Pinpoint the cell where the given text exists, returning its (x, y) midpoint coordinate. 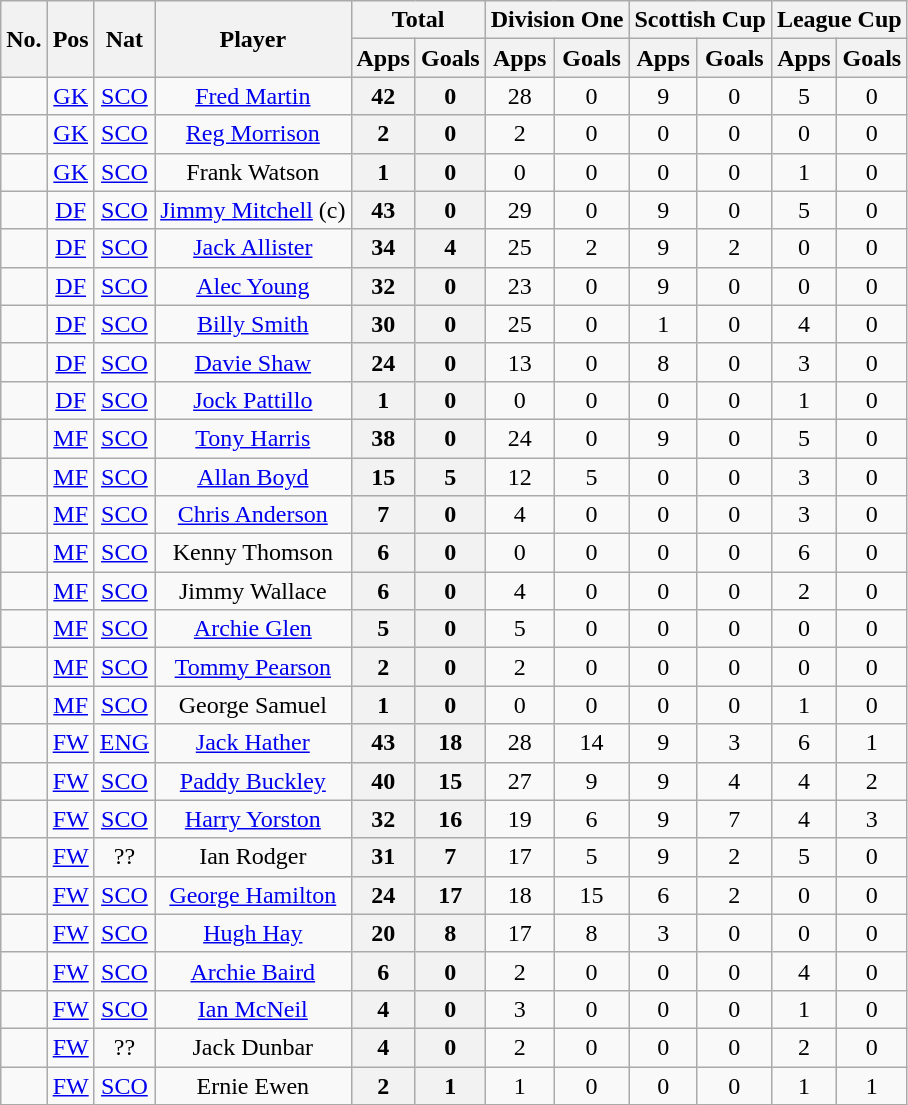
Jimmy Mitchell (c) (253, 210)
Billy Smith (253, 324)
13 (520, 362)
12 (520, 477)
40 (383, 781)
ENG (124, 743)
Jack Dunbar (253, 1047)
Hugh Hay (253, 933)
Nat (124, 39)
30 (383, 324)
Jock Pattillo (253, 400)
Archie Baird (253, 971)
George Samuel (253, 705)
Kenny Thomson (253, 553)
Harry Yorston (253, 819)
Ernie Ewen (253, 1085)
Ian McNeil (253, 1009)
Division One (557, 20)
34 (383, 248)
Scottish Cup (700, 20)
29 (520, 210)
Jack Hather (253, 743)
31 (383, 857)
42 (383, 96)
Jimmy Wallace (253, 591)
Jack Allister (253, 248)
Fred Martin (253, 96)
23 (520, 286)
Archie Glen (253, 629)
14 (592, 743)
Davie Shaw (253, 362)
Tony Harris (253, 438)
Ian Rodger (253, 857)
Allan Boyd (253, 477)
Player (253, 39)
Alec Young (253, 286)
16 (450, 819)
Total (418, 20)
Pos (70, 39)
38 (383, 438)
League Cup (839, 20)
No. (24, 39)
20 (383, 933)
Chris Anderson (253, 515)
Frank Watson (253, 172)
Reg Morrison (253, 134)
George Hamilton (253, 895)
19 (520, 819)
Tommy Pearson (253, 667)
27 (520, 781)
Paddy Buckley (253, 781)
